Provide the [X, Y] coordinate of the cell's center where the given text is located.  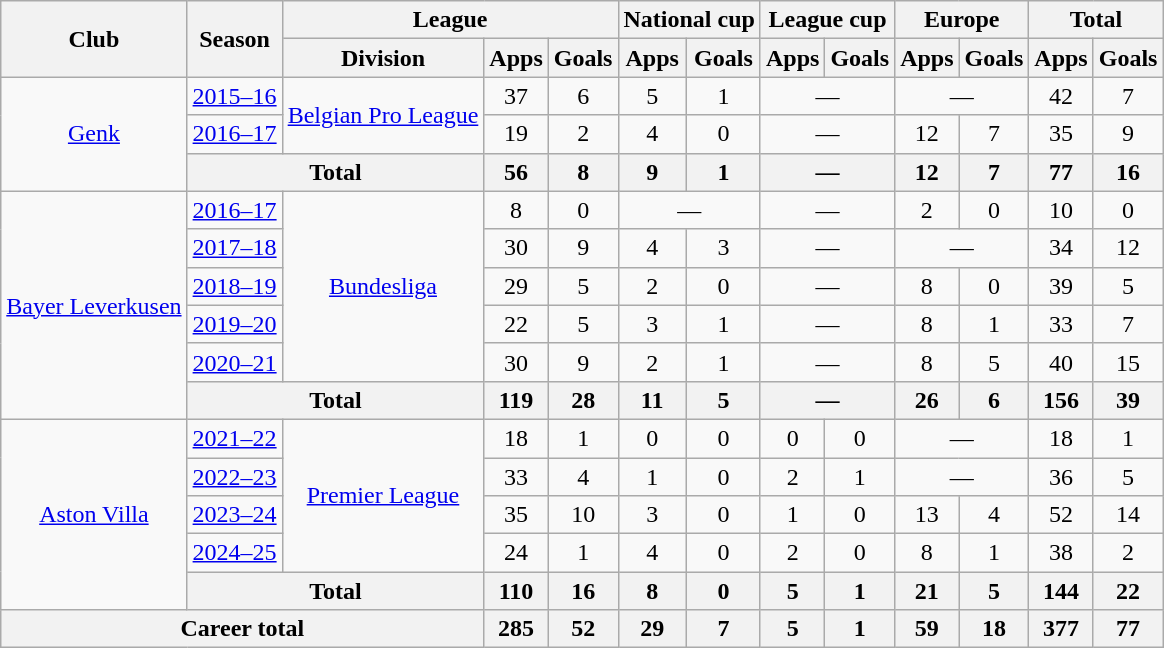
Belgian Pro League [383, 115]
156 [1061, 400]
Europe [962, 20]
League cup [827, 20]
Club [94, 39]
119 [516, 400]
2017–18 [234, 248]
13 [927, 515]
2022–23 [234, 477]
42 [1061, 96]
Career total [242, 629]
144 [1061, 591]
Premier League [383, 495]
2019–20 [234, 324]
Bundesliga [383, 286]
38 [1061, 553]
Bayer Leverkusen [94, 305]
40 [1061, 362]
37 [516, 96]
377 [1061, 629]
League [450, 20]
59 [927, 629]
34 [1061, 248]
Genk [94, 134]
2015–16 [234, 96]
Aston Villa [94, 514]
285 [516, 629]
National cup [689, 20]
21 [927, 591]
24 [516, 553]
2024–25 [234, 553]
2021–22 [234, 438]
11 [652, 400]
Division [383, 58]
19 [516, 134]
28 [583, 400]
2020–21 [234, 362]
2023–24 [234, 515]
14 [1128, 515]
36 [1061, 477]
26 [927, 400]
15 [1128, 362]
56 [516, 172]
110 [516, 591]
2018–19 [234, 286]
Season [234, 39]
